Return (X, Y) of the center of cell containing provided text 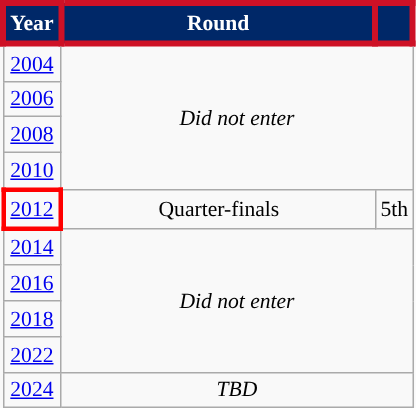
2018 (32, 319)
2004 (32, 63)
Round (218, 23)
2006 (32, 99)
5th (394, 210)
2024 (32, 390)
2012 (32, 210)
2008 (32, 135)
Year (32, 23)
Quarter-finals (218, 210)
2014 (32, 246)
TBD (237, 390)
2010 (32, 172)
2016 (32, 284)
2022 (32, 355)
